Return the (X, Y) coordinate for the center point of the cell that contains the specified text.  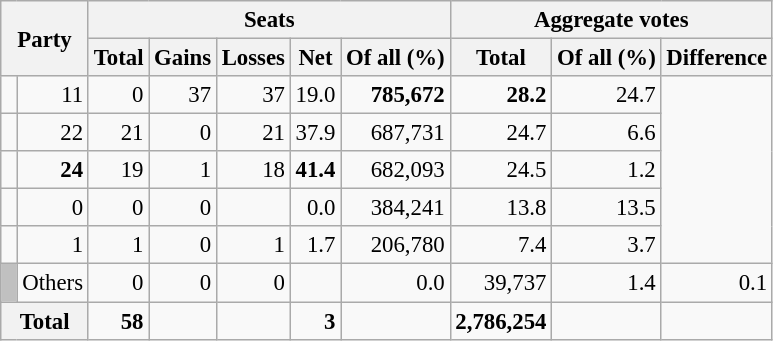
Gains (183, 58)
206,780 (396, 245)
1.7 (315, 245)
682,093 (396, 170)
0.1 (716, 283)
687,731 (396, 133)
Losses (253, 58)
58 (118, 321)
11 (52, 95)
3.7 (606, 245)
Net (315, 58)
2,786,254 (501, 321)
39,737 (501, 283)
19.0 (315, 95)
13.5 (606, 208)
Aggregate votes (611, 20)
1.4 (606, 283)
22 (52, 133)
41.4 (315, 170)
37.9 (315, 133)
28.2 (501, 95)
384,241 (396, 208)
1.2 (606, 170)
6.6 (606, 133)
7.4 (501, 245)
13.8 (501, 208)
Others (52, 283)
24.5 (501, 170)
19 (118, 170)
24 (52, 170)
Party (45, 38)
Seats (269, 20)
Difference (716, 58)
3 (315, 321)
18 (253, 170)
785,672 (396, 95)
